Pinpoint the cell where the given text exists, returning its (x, y) midpoint coordinate. 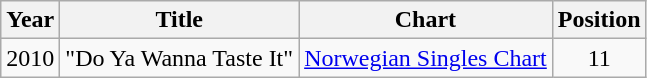
Norwegian Singles Chart (426, 58)
Chart (426, 20)
Title (180, 20)
2010 (30, 58)
11 (599, 58)
Year (30, 20)
"Do Ya Wanna Taste It" (180, 58)
Position (599, 20)
